Capture the cell that displays the provided text and extract its (X, Y) central coordinate. 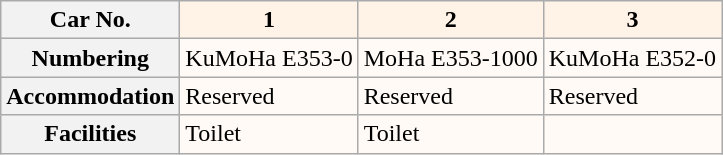
Accommodation (90, 96)
KuMoHa E353-0 (269, 58)
Numbering (90, 58)
KuMoHa E352-0 (632, 58)
1 (269, 20)
3 (632, 20)
Facilities (90, 134)
2 (450, 20)
Car No. (90, 20)
MoHa E353-1000 (450, 58)
